Search for the cell housing the specified text and yield its (X, Y) center coordinate. 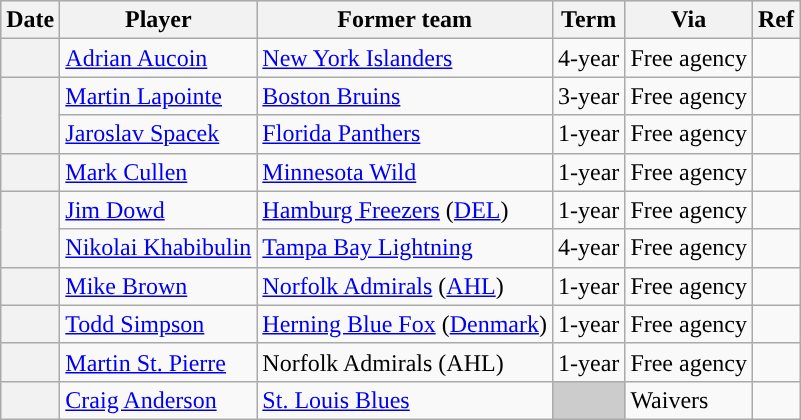
Martin St. Pierre (158, 362)
St. Louis Blues (405, 400)
Player (158, 20)
Craig Anderson (158, 400)
Via (689, 20)
Boston Bruins (405, 96)
Adrian Aucoin (158, 58)
Waivers (689, 400)
Mark Cullen (158, 172)
Hamburg Freezers (DEL) (405, 210)
Mike Brown (158, 286)
New York Islanders (405, 58)
Nikolai Khabibulin (158, 248)
Florida Panthers (405, 134)
Term (588, 20)
Minnesota Wild (405, 172)
Date (30, 20)
Tampa Bay Lightning (405, 248)
Todd Simpson (158, 324)
Jim Dowd (158, 210)
3-year (588, 96)
Former team (405, 20)
Martin Lapointe (158, 96)
Herning Blue Fox (Denmark) (405, 324)
Ref (776, 20)
Jaroslav Spacek (158, 134)
